Return the [X, Y] coordinate for the center point of the cell that contains the specified text.  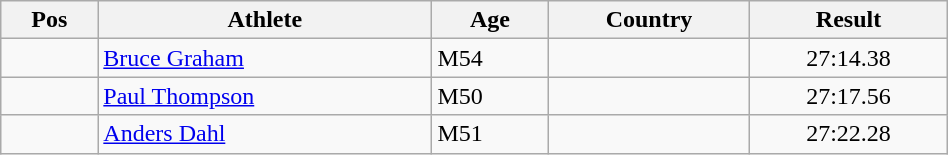
M51 [490, 134]
Paul Thompson [265, 96]
Result [848, 20]
27:22.28 [848, 134]
Age [490, 20]
Country [649, 20]
27:17.56 [848, 96]
27:14.38 [848, 58]
Athlete [265, 20]
M50 [490, 96]
M54 [490, 58]
Anders Dahl [265, 134]
Bruce Graham [265, 58]
Pos [50, 20]
